Identify which cell holds the provided text, then report its (x, y) central coordinate. 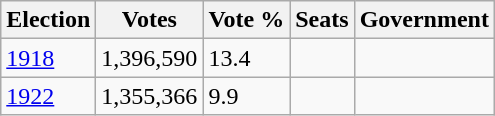
Votes (150, 20)
Election (48, 20)
1918 (48, 58)
9.9 (246, 96)
1,355,366 (150, 96)
1922 (48, 96)
13.4 (246, 58)
1,396,590 (150, 58)
Seats (322, 20)
Government (424, 20)
Vote % (246, 20)
